Locate the cell with the specified text and output its [x, y] center coordinate. 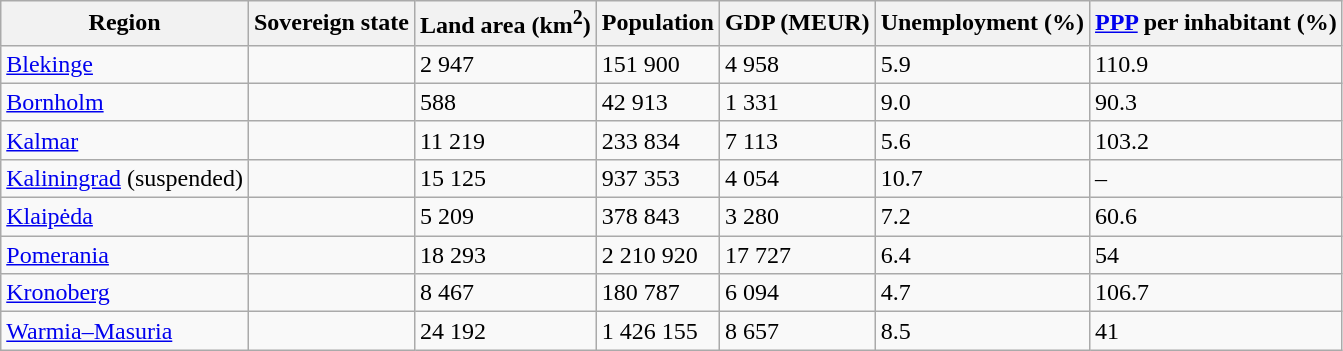
1 331 [797, 102]
24 192 [505, 331]
180 787 [658, 293]
Pomerania [125, 255]
41 [1216, 331]
Kalmar [125, 140]
110.9 [1216, 64]
Bornholm [125, 102]
Sovereign state [331, 24]
4.7 [982, 293]
5.9 [982, 64]
17 727 [797, 255]
5.6 [982, 140]
2 947 [505, 64]
– [1216, 178]
7 113 [797, 140]
Warmia–Masuria [125, 331]
90.3 [1216, 102]
1 426 155 [658, 331]
54 [1216, 255]
151 900 [658, 64]
11 219 [505, 140]
Blekinge [125, 64]
3 280 [797, 217]
Kronoberg [125, 293]
8 657 [797, 331]
Population [658, 24]
Klaipėda [125, 217]
8.5 [982, 331]
6 094 [797, 293]
Land area (km2) [505, 24]
42 913 [658, 102]
4 054 [797, 178]
Kaliningrad (suspended) [125, 178]
Region [125, 24]
588 [505, 102]
106.7 [1216, 293]
6.4 [982, 255]
378 843 [658, 217]
7.2 [982, 217]
9.0 [982, 102]
8 467 [505, 293]
2 210 920 [658, 255]
PPP per inhabitant (%) [1216, 24]
Unemployment (%) [982, 24]
15 125 [505, 178]
18 293 [505, 255]
GDP (MEUR) [797, 24]
937 353 [658, 178]
233 834 [658, 140]
103.2 [1216, 140]
60.6 [1216, 217]
4 958 [797, 64]
10.7 [982, 178]
5 209 [505, 217]
